Determine the (X, Y) coordinate at the center of the cell enclosing the given text.  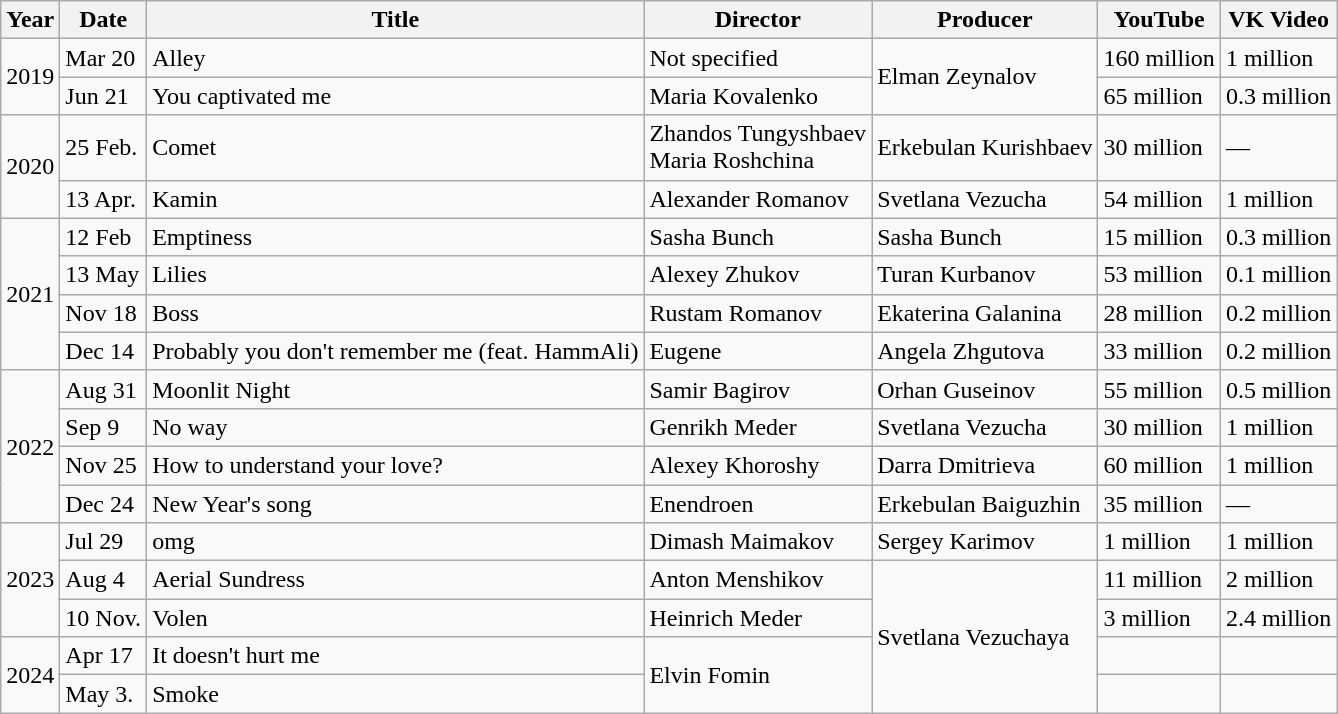
Turan Kurbanov (985, 275)
Orhan Guseinov (985, 389)
You captivated me (396, 96)
13 Apr. (104, 199)
2022 (30, 446)
Alexander Romanov (758, 199)
Anton Menshikov (758, 580)
65 million (1159, 96)
Kamin (396, 199)
Director (758, 20)
Angela Zhgutova (985, 351)
Eugene (758, 351)
0.1 million (1278, 275)
Date (104, 20)
35 million (1159, 503)
2 million (1278, 580)
May 3. (104, 694)
Title (396, 20)
Zhandos TungyshbaevMaria Roshchina (758, 148)
Moonlit Night (396, 389)
Alley (396, 58)
160 million (1159, 58)
2024 (30, 675)
Aug 4 (104, 580)
3 million (1159, 618)
Elvin Fomin (758, 675)
Samir Bagirov (758, 389)
53 million (1159, 275)
Volen (396, 618)
Elman Zeynalov (985, 77)
2019 (30, 77)
Nov 18 (104, 313)
Darra Dmitrieva (985, 465)
Alexey Zhukov (758, 275)
VK Video (1278, 20)
Heinrich Meder (758, 618)
11 million (1159, 580)
2023 (30, 580)
Genrikh Meder (758, 427)
Enendroen (758, 503)
YouTube (1159, 20)
Apr 17 (104, 656)
Mar 20 (104, 58)
Nov 25 (104, 465)
Rustam Romanov (758, 313)
Emptiness (396, 237)
Dec 14 (104, 351)
Svetlana Vezuchaya (985, 637)
New Year's song (396, 503)
13 May (104, 275)
10 Nov. (104, 618)
Year (30, 20)
Probably you don't remember me (feat. HammAli) (396, 351)
Dimash Maimakov (758, 542)
Not specified (758, 58)
Sergey Karimov (985, 542)
omg (396, 542)
No way (396, 427)
28 million (1159, 313)
Alexey Khoroshy (758, 465)
2.4 million (1278, 618)
Aerial Sundress (396, 580)
It doesn't hurt me (396, 656)
Smoke (396, 694)
Lilies (396, 275)
2021 (30, 294)
2020 (30, 166)
Dec 24 (104, 503)
33 million (1159, 351)
Aug 31 (104, 389)
Ekaterina Galanina (985, 313)
Producer (985, 20)
Comet (396, 148)
25 Feb. (104, 148)
0.5 million (1278, 389)
Boss (396, 313)
Maria Kovalenko (758, 96)
Jun 21 (104, 96)
How to understand your love? (396, 465)
Jul 29 (104, 542)
60 million (1159, 465)
12 Feb (104, 237)
55 million (1159, 389)
Erkebulan Kurishbaev (985, 148)
Sep 9 (104, 427)
54 million (1159, 199)
Erkebulan Baiguzhin (985, 503)
15 million (1159, 237)
